Capture the cell that displays the provided text and extract its (x, y) central coordinate. 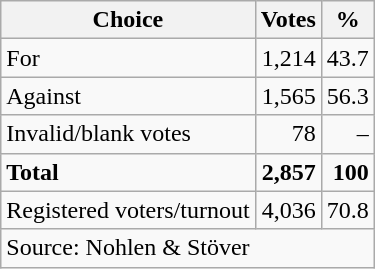
Source: Nohlen & Stöver (188, 248)
4,036 (288, 210)
Against (128, 96)
1,565 (288, 96)
% (348, 20)
56.3 (348, 96)
78 (288, 134)
100 (348, 172)
Registered voters/turnout (128, 210)
Choice (128, 20)
43.7 (348, 58)
2,857 (288, 172)
70.8 (348, 210)
Invalid/blank votes (128, 134)
For (128, 58)
– (348, 134)
1,214 (288, 58)
Total (128, 172)
Votes (288, 20)
